Extract the [X, Y] coordinate from the center of the cell holding the provided text.  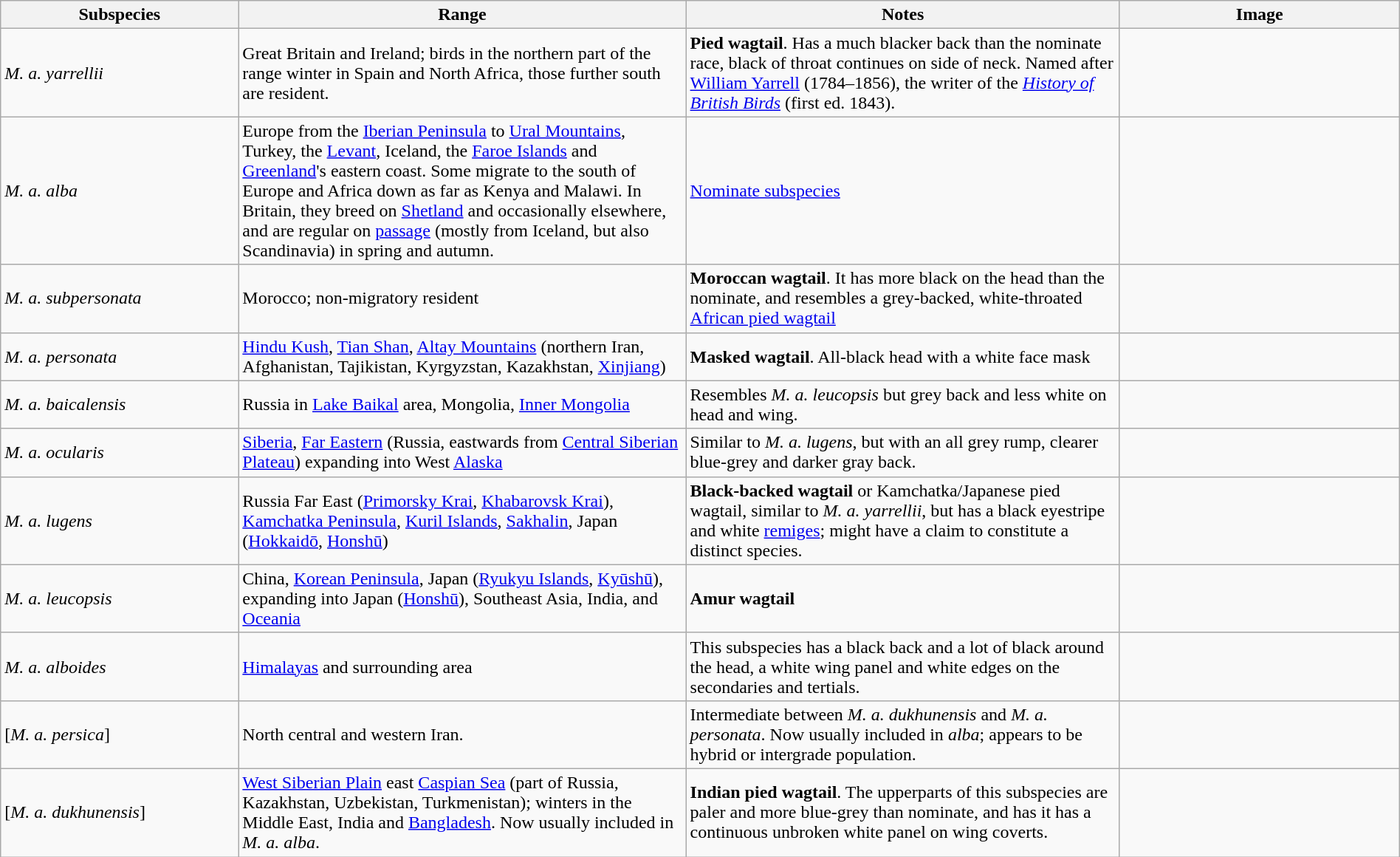
Range [462, 15]
Hindu Kush, Tian Shan, Altay Mountains (northern Iran, Afghanistan, Tajikistan, Kyrgyzstan, Kazakhstan, Xinjiang) [462, 356]
M. a. ocularis [120, 452]
Image [1260, 15]
Great Britain and Ireland; birds in the northern part of the range winter in Spain and North Africa, those further south are resident. [462, 72]
Amur wagtail [902, 598]
This subspecies has a black back and a lot of black around the head, a white wing panel and white edges on the secondaries and tertials. [902, 666]
Resembles M. a. leucopsis but grey back and less white on head and wing. [902, 405]
Russia in Lake Baikal area, Mongolia, Inner Mongolia [462, 405]
Russia Far East (Primorsky Krai, Khabarovsk Krai), Kamchatka Peninsula, Kuril Islands, Sakhalin, Japan (Hokkaidō, Honshū) [462, 520]
Intermediate between M. a. dukhunensis and M. a. personata. Now usually included in alba; appears to be hybrid or intergrade population. [902, 734]
Similar to M. a. lugens, but with an all grey rump, clearer blue-grey and darker gray back. [902, 452]
Siberia, Far Eastern (Russia, eastwards from Central Siberian Plateau) expanding into West Alaska [462, 452]
Nominate subspecies [902, 191]
North central and western Iran. [462, 734]
China, Korean Peninsula, Japan (Ryukyu Islands, Kyūshū), expanding into Japan (Honshū), Southeast Asia, India, and Oceania [462, 598]
M. a. baicalensis [120, 405]
Notes [902, 15]
Masked wagtail. All-black head with a white face mask [902, 356]
M. a. subpersonata [120, 298]
Morocco; non-migratory resident [462, 298]
M. a. alba [120, 191]
M. a. alboides [120, 666]
M. a. yarrellii [120, 72]
M. a. leucopsis [120, 598]
[M. a. dukhunensis] [120, 813]
Subspecies [120, 15]
M. a. lugens [120, 520]
Himalayas and surrounding area [462, 666]
Moroccan wagtail. It has more black on the head than the nominate, and resembles a grey-backed, white-throated African pied wagtail [902, 298]
[M. a. persica] [120, 734]
M. a. personata [120, 356]
